Capture the cell that displays the provided text and extract its (X, Y) central coordinate. 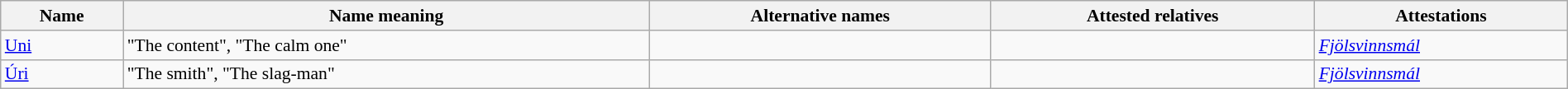
"The smith", "The slag-man" (387, 74)
Uni (62, 45)
Alternative names (820, 16)
Attested relatives (1153, 16)
Úri (62, 74)
"The content", "The calm one" (387, 45)
Name (62, 16)
Attestations (1441, 16)
Name meaning (387, 16)
